Return the [X, Y] coordinate for the center point of the cell that contains the specified text.  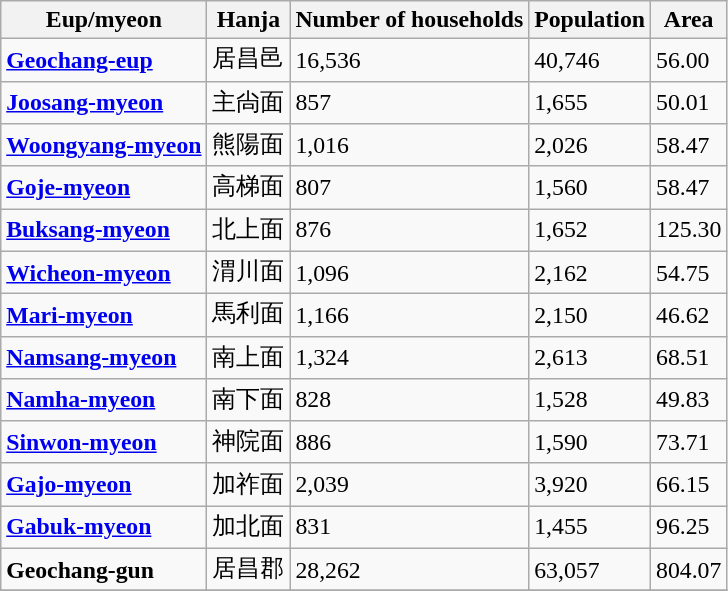
876 [410, 229]
Number of households [410, 20]
1,455 [590, 527]
Gajo-myeon [104, 484]
1,652 [590, 229]
2,039 [410, 484]
886 [410, 442]
居昌邑 [248, 60]
加祚面 [248, 484]
16,536 [410, 60]
渭川面 [248, 272]
Sinwon-myeon [104, 442]
南下面 [248, 399]
Namsang-myeon [104, 357]
2,150 [590, 314]
125.30 [689, 229]
南上面 [248, 357]
Geochang-gun [104, 569]
1,166 [410, 314]
56.00 [689, 60]
北上面 [248, 229]
50.01 [689, 102]
804.07 [689, 569]
28,262 [410, 569]
828 [410, 399]
熊陽面 [248, 144]
1,324 [410, 357]
Buksang-myeon [104, 229]
40,746 [590, 60]
831 [410, 527]
2,026 [590, 144]
96.25 [689, 527]
807 [410, 187]
Population [590, 20]
加北面 [248, 527]
73.71 [689, 442]
Goje-myeon [104, 187]
神院面 [248, 442]
1,590 [590, 442]
1,016 [410, 144]
主尙面 [248, 102]
Namha-myeon [104, 399]
46.62 [689, 314]
Area [689, 20]
63,057 [590, 569]
1,096 [410, 272]
Joosang-myeon [104, 102]
1,560 [590, 187]
Wicheon-myeon [104, 272]
1,528 [590, 399]
3,920 [590, 484]
49.83 [689, 399]
54.75 [689, 272]
1,655 [590, 102]
Mari-myeon [104, 314]
高梯面 [248, 187]
Eup/myeon [104, 20]
66.15 [689, 484]
68.51 [689, 357]
Hanja [248, 20]
馬利面 [248, 314]
2,162 [590, 272]
居昌郡 [248, 569]
Geochang-eup [104, 60]
857 [410, 102]
Gabuk-myeon [104, 527]
Woongyang-myeon [104, 144]
2,613 [590, 357]
